Search for the cell housing the specified text and yield its (X, Y) center coordinate. 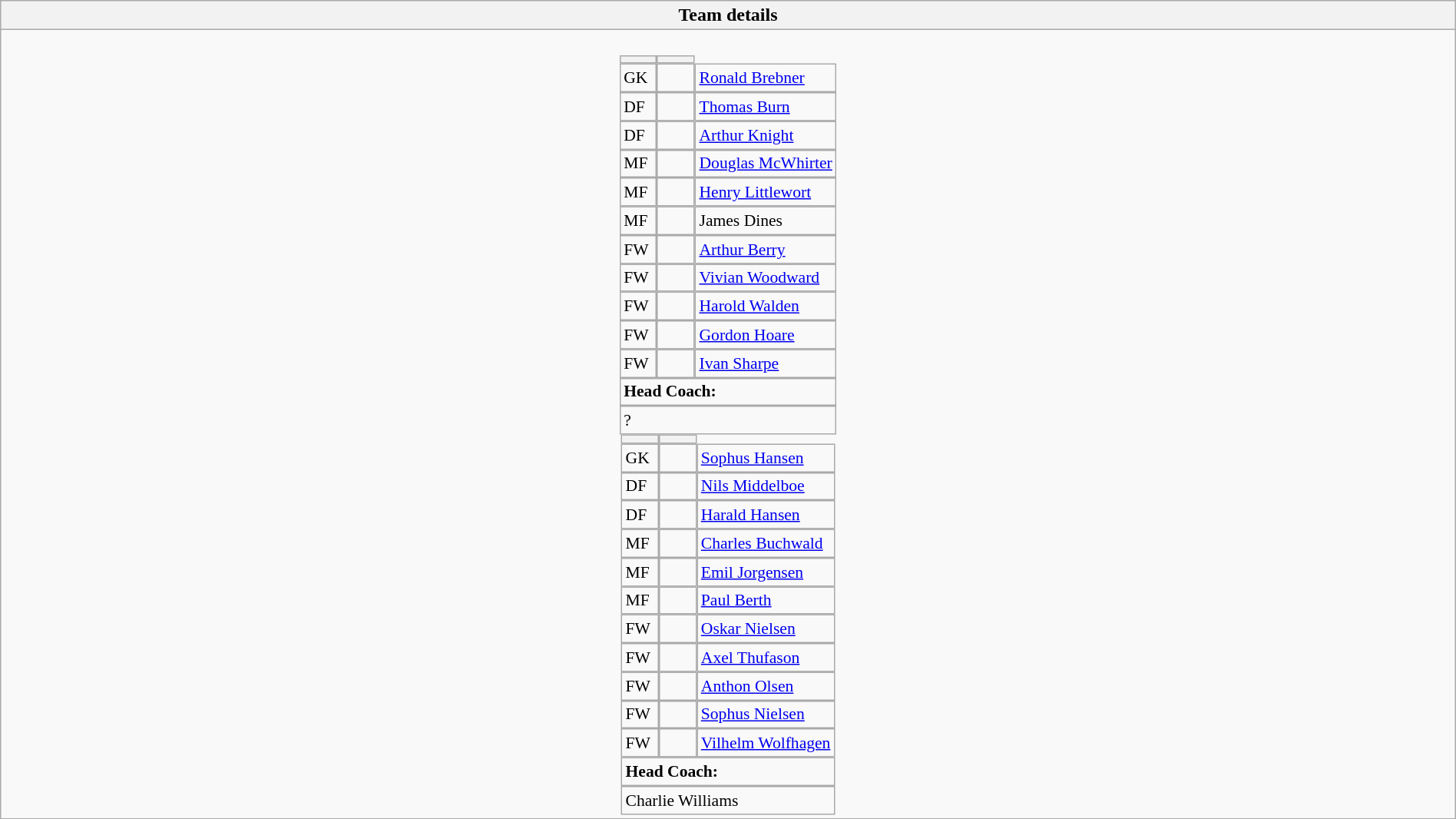
Harold Walden (766, 306)
Vivian Woodward (766, 278)
Vilhelm Wolfhagen (766, 742)
Thomas Burn (766, 106)
Paul Berth (766, 601)
Douglas McWhirter (766, 163)
Sophus Nielsen (766, 715)
Sophus Hansen (766, 458)
Nils Middelboe (766, 486)
Harald Hansen (766, 515)
Arthur Knight (766, 135)
Henry Littlewort (766, 192)
Oskar Nielsen (766, 628)
Anthon Olsen (766, 685)
Charles Buchwald (766, 544)
Ronald Brebner (766, 78)
Arthur Berry (766, 249)
Emil Jorgensen (766, 572)
Team details (728, 15)
Ivan Sharpe (766, 363)
Charlie Williams (728, 801)
Gordon Hoare (766, 335)
? (728, 419)
Axel Thufason (766, 658)
James Dines (766, 221)
